From the cell containing the given text, extract its center point as [X, Y] coordinate. 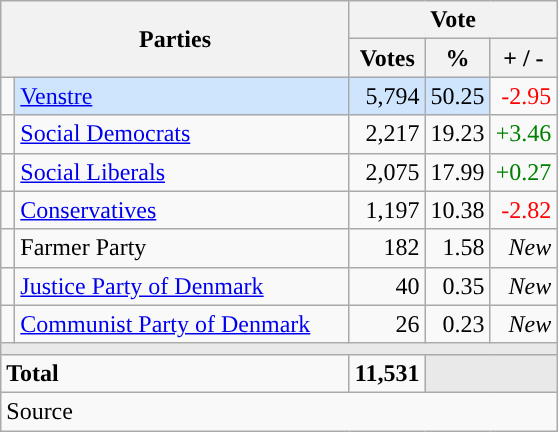
Farmer Party [182, 248]
19.23 [458, 134]
26 [387, 324]
+3.46 [524, 134]
1,197 [387, 210]
+ / - [524, 58]
Votes [387, 58]
40 [387, 286]
Vote [452, 20]
17.99 [458, 172]
Source [279, 411]
Total [176, 373]
Justice Party of Denmark [182, 286]
50.25 [458, 96]
10.38 [458, 210]
% [458, 58]
11,531 [387, 373]
0.35 [458, 286]
1.58 [458, 248]
+0.27 [524, 172]
2,075 [387, 172]
Conservatives [182, 210]
-2.82 [524, 210]
0.23 [458, 324]
Communist Party of Denmark [182, 324]
5,794 [387, 96]
-2.95 [524, 96]
Social Democrats [182, 134]
Social Liberals [182, 172]
182 [387, 248]
Venstre [182, 96]
2,217 [387, 134]
Parties [176, 39]
